From the cell containing the given text, extract its center point as [x, y] coordinate. 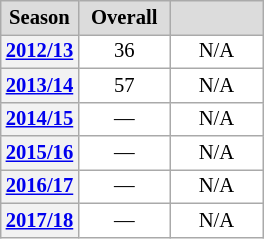
2013/14 [40, 85]
Overall [124, 17]
57 [124, 85]
Season [40, 17]
2016/17 [40, 186]
2017/18 [40, 220]
36 [124, 51]
2014/15 [40, 119]
2015/16 [40, 153]
2012/13 [40, 51]
